Capture the cell that displays the provided text and extract its (X, Y) central coordinate. 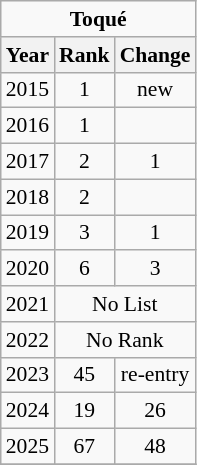
2023 (28, 375)
19 (84, 411)
2022 (28, 340)
Year (28, 55)
No Rank (124, 340)
2016 (28, 126)
2015 (28, 90)
Rank (84, 55)
re-entry (156, 375)
48 (156, 447)
67 (84, 447)
2020 (28, 269)
45 (84, 375)
2019 (28, 233)
2021 (28, 304)
2017 (28, 162)
2025 (28, 447)
6 (84, 269)
Toqué (98, 19)
2024 (28, 411)
Change (156, 55)
new (156, 90)
No List (124, 304)
2018 (28, 197)
26 (156, 411)
